Locate the cell with the specified text and output its (x, y) center coordinate. 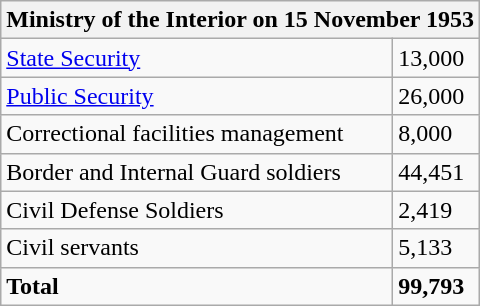
8,000 (436, 134)
State Security (197, 58)
Civil Defense Soldiers (197, 210)
13,000 (436, 58)
Total (197, 286)
Border and Internal Guard soldiers (197, 172)
44,451 (436, 172)
99,793 (436, 286)
Civil servants (197, 248)
2,419 (436, 210)
5,133 (436, 248)
Public Security (197, 96)
Correctional facilities management (197, 134)
Ministry of the Interior on 15 November 1953 (240, 20)
26,000 (436, 96)
